Determine the [x, y] coordinate at the center of the cell enclosing the given text.  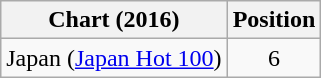
Chart (2016) [114, 20]
Japan (Japan Hot 100) [114, 58]
Position [274, 20]
6 [274, 58]
